Extract the [x, y] coordinate from the center of the cell holding the provided text.  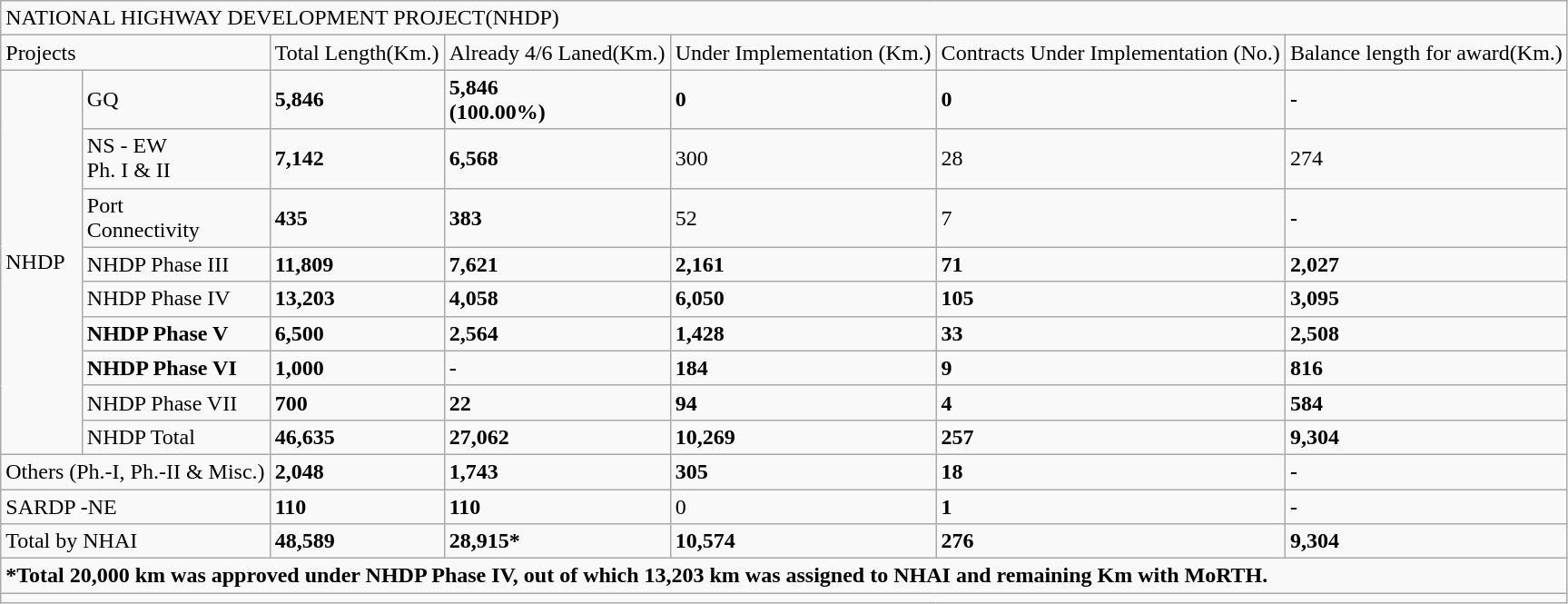
Total Length(Km.) [357, 53]
7 [1110, 218]
Total by NHAI [135, 541]
2,048 [357, 471]
Others (Ph.-I, Ph.-II & Misc.) [135, 471]
46,635 [357, 437]
4,058 [557, 299]
276 [1110, 541]
*Total 20,000 km was approved under NHDP Phase IV, out of which 13,203 km was assigned to NHAI and remaining Km with MoRTH. [784, 576]
274 [1425, 158]
1,743 [557, 471]
584 [1425, 402]
7,621 [557, 264]
Balance length for award(Km.) [1425, 53]
257 [1110, 437]
NHDP Total [176, 437]
6,500 [357, 333]
SARDP -NE [135, 506]
3,095 [1425, 299]
5,846(100.00%) [557, 100]
NHDP Phase VI [176, 368]
6,050 [803, 299]
PortConnectivity [176, 218]
NHDP [42, 262]
52 [803, 218]
4 [1110, 402]
NHDP Phase VII [176, 402]
Projects [135, 53]
2,564 [557, 333]
2,508 [1425, 333]
Already 4/6 Laned(Km.) [557, 53]
10,269 [803, 437]
7,142 [357, 158]
383 [557, 218]
1 [1110, 506]
11,809 [357, 264]
184 [803, 368]
2,027 [1425, 264]
105 [1110, 299]
10,574 [803, 541]
Contracts Under Implementation (No.) [1110, 53]
GQ [176, 100]
700 [357, 402]
1,000 [357, 368]
18 [1110, 471]
6,568 [557, 158]
NHDP Phase IV [176, 299]
2,161 [803, 264]
48,589 [357, 541]
5,846 [357, 100]
Under Implementation (Km.) [803, 53]
13,203 [357, 299]
816 [1425, 368]
NHDP Phase V [176, 333]
94 [803, 402]
300 [803, 158]
305 [803, 471]
1,428 [803, 333]
9 [1110, 368]
33 [1110, 333]
NATIONAL HIGHWAY DEVELOPMENT PROJECT(NHDP) [784, 18]
71 [1110, 264]
28 [1110, 158]
NS - EWPh. I & II [176, 158]
NHDP Phase III [176, 264]
435 [357, 218]
28,915* [557, 541]
22 [557, 402]
27,062 [557, 437]
